Determine the [x, y] coordinate at the center of the cell enclosing the given text.  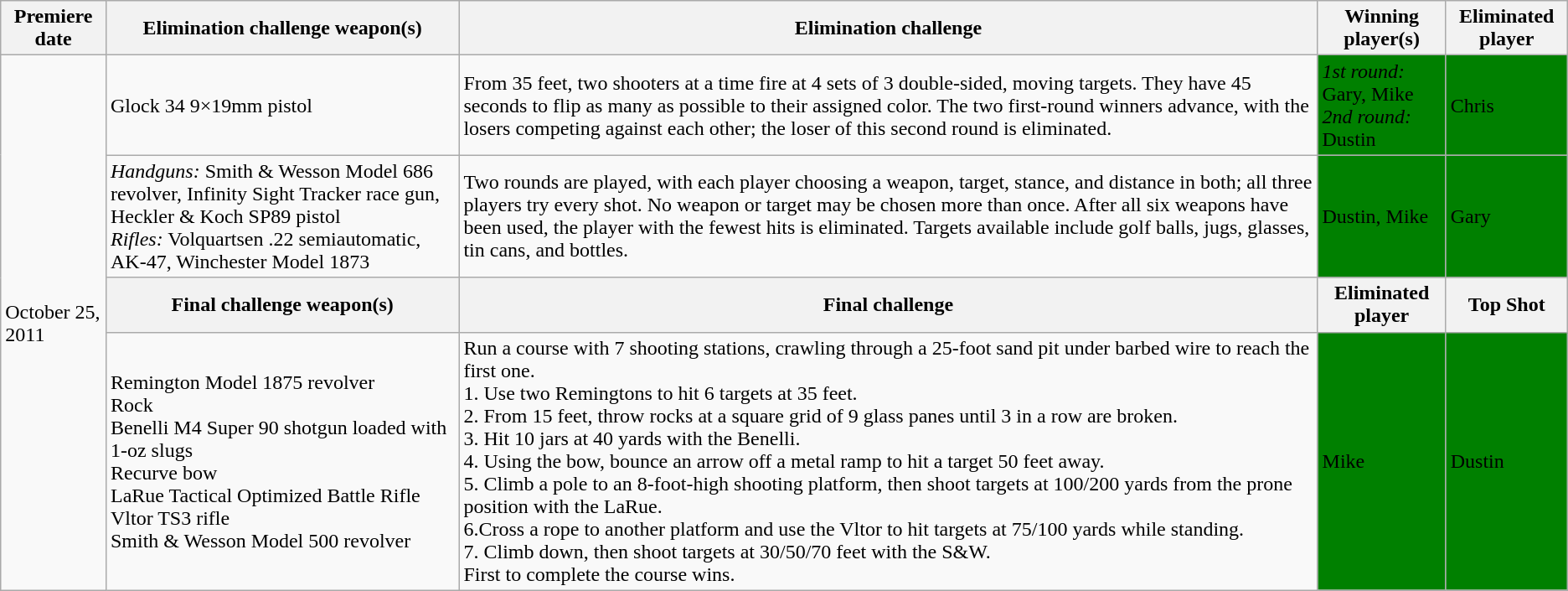
Chris [1506, 106]
Winning player(s) [1382, 29]
1st round: Gary, Mike2nd round: Dustin [1382, 106]
Elimination challenge weapon(s) [281, 29]
Final challenge weapon(s) [281, 305]
Dustin [1506, 461]
Mike [1382, 461]
Top Shot [1506, 305]
Premiere date [54, 29]
Elimination challenge [888, 29]
October 25, 2011 [54, 323]
Gary [1506, 216]
Glock 34 9×19mm pistol [281, 106]
Final challenge [888, 305]
Dustin, Mike [1382, 216]
